From the cell containing the given text, extract its center point as [x, y] coordinate. 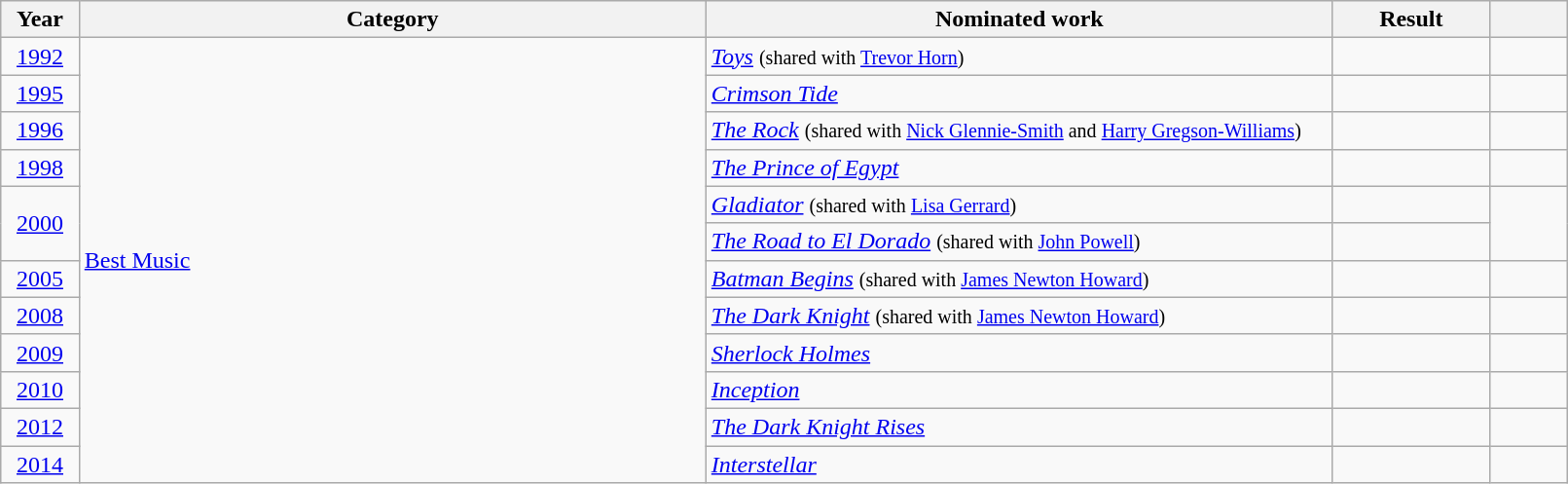
Batman Begins (shared with James Newton Howard) [1019, 279]
Gladiator (shared with Lisa Gerrard) [1019, 205]
The Prince of Egypt [1019, 168]
2009 [40, 353]
Category [392, 19]
The Dark Knight (shared with James Newton Howard) [1019, 316]
Year [40, 19]
Nominated work [1019, 19]
1996 [40, 130]
Crimson Tide [1019, 93]
2010 [40, 390]
1992 [40, 56]
1998 [40, 168]
2014 [40, 465]
2005 [40, 279]
2008 [40, 316]
The Rock (shared with Nick Glennie-Smith and Harry Gregson-Williams) [1019, 130]
2012 [40, 427]
1995 [40, 93]
Sherlock Holmes [1019, 353]
Inception [1019, 390]
Toys (shared with Trevor Horn) [1019, 56]
The Dark Knight Rises [1019, 427]
The Road to El Dorado (shared with John Powell) [1019, 242]
Best Music [392, 261]
Interstellar [1019, 465]
2000 [40, 223]
Result [1411, 19]
